For the text-containing cell, return its midpoint in [X, Y] coordinate format. 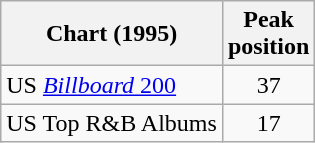
17 [268, 123]
US Billboard 200 [112, 85]
37 [268, 85]
Chart (1995) [112, 34]
US Top R&B Albums [112, 123]
Peakposition [268, 34]
